Scan for the cell matching the given text and deliver its (X, Y) coordinate at center. 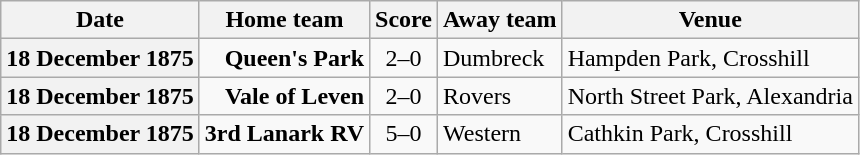
Home team (284, 20)
North Street Park, Alexandria (710, 96)
Western (500, 134)
Vale of Leven (284, 96)
Rovers (500, 96)
Queen's Park (284, 58)
Venue (710, 20)
Score (404, 20)
Away team (500, 20)
5–0 (404, 134)
Cathkin Park, Crosshill (710, 134)
Dumbreck (500, 58)
3rd Lanark RV (284, 134)
Date (100, 20)
Hampden Park, Crosshill (710, 58)
